For the text-containing cell, return its midpoint in (x, y) coordinate format. 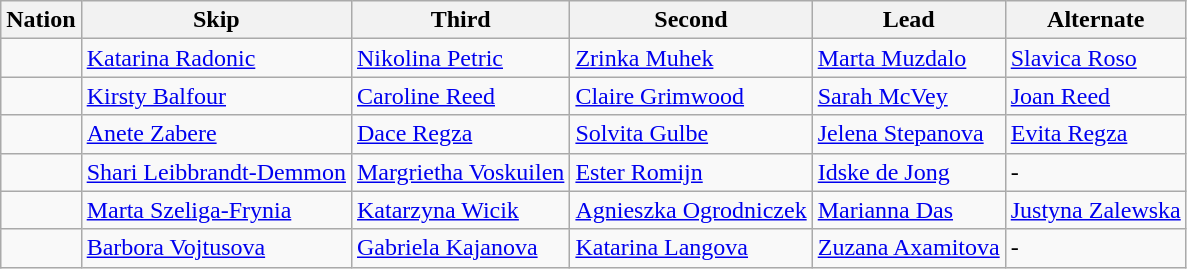
Anete Zabere (216, 134)
Third (460, 20)
Lead (908, 20)
Justyna Zalewska (1096, 210)
Nikolina Petric (460, 58)
Skip (216, 20)
Solvita Gulbe (691, 134)
Jelena Stepanova (908, 134)
Agnieszka Ogrodniczek (691, 210)
Katarina Radonic (216, 58)
Zuzana Axamitova (908, 248)
Katarina Langova (691, 248)
Barbora Vojtusova (216, 248)
Zrinka Muhek (691, 58)
Nation (41, 20)
Marta Muzdalo (908, 58)
Sarah McVey (908, 96)
Slavica Roso (1096, 58)
Second (691, 20)
Katarzyna Wicik (460, 210)
Shari Leibbrandt-Demmon (216, 172)
Dace Regza (460, 134)
Alternate (1096, 20)
Margrietha Voskuilen (460, 172)
Gabriela Kajanova (460, 248)
Caroline Reed (460, 96)
Idske de Jong (908, 172)
Ester Romijn (691, 172)
Marta Szeliga-Frynia (216, 210)
Marianna Das (908, 210)
Kirsty Balfour (216, 96)
Evita Regza (1096, 134)
Joan Reed (1096, 96)
Claire Grimwood (691, 96)
